Return (x, y) of the center of cell containing provided text 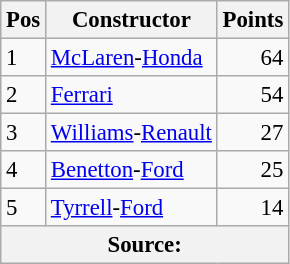
McLaren-Honda (132, 58)
5 (24, 208)
64 (252, 58)
Source: (145, 245)
4 (24, 170)
Tyrrell-Ford (132, 208)
14 (252, 208)
Constructor (132, 20)
27 (252, 133)
1 (24, 58)
Benetton-Ford (132, 170)
Ferrari (132, 95)
Pos (24, 20)
Points (252, 20)
2 (24, 95)
25 (252, 170)
3 (24, 133)
Williams-Renault (132, 133)
54 (252, 95)
